Identify which cell holds the provided text, then report its [x, y] central coordinate. 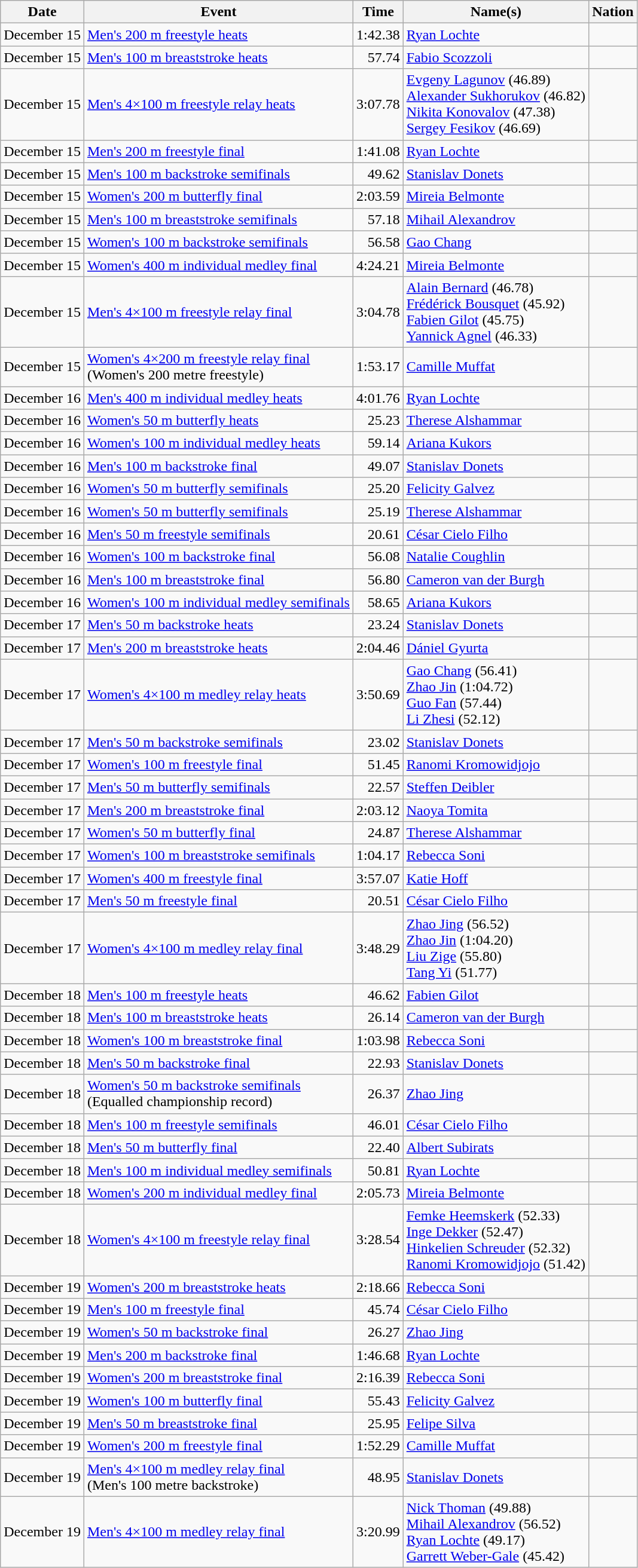
25.19 [378, 512]
23.02 [378, 742]
Zhao Jing (56.52)Zhao Jin (1:04.20)Liu Zige (55.80)Tang Yi (51.77) [496, 948]
Men's 4×100 m freestyle relay final [218, 312]
Women's 100 m butterfly final [218, 1401]
58.65 [378, 602]
2:16.39 [378, 1378]
Albert Subirats [496, 1147]
Women's 100 m individual medley semifinals [218, 602]
Women's 100 m freestyle final [218, 764]
1:53.17 [378, 367]
2:04.46 [378, 648]
25.20 [378, 489]
23.24 [378, 625]
Women's 4×100 m freestyle relay final [218, 1239]
Katie Hoff [496, 878]
Men's 200 m breaststroke final [218, 810]
Women's 4×200 m freestyle relay final(Women's 200 metre freestyle) [218, 367]
Mihail Alexandrov [496, 219]
2:05.73 [378, 1193]
20.61 [378, 534]
1:52.29 [378, 1446]
Time [378, 12]
Men's 50 m butterfly final [218, 1147]
2:18.66 [378, 1287]
3:50.69 [378, 694]
3:57.07 [378, 878]
Women's 4×100 m medley relay heats [218, 694]
1:46.68 [378, 1355]
Men's 50 m backstroke heats [218, 625]
3:07.78 [378, 104]
1:42.38 [378, 35]
Women's 200 m breaststroke heats [218, 1287]
3:48.29 [378, 948]
Gao Chang [496, 242]
Men's 50 m backstroke final [218, 1063]
22.57 [378, 787]
Men's 100 m backstroke final [218, 466]
Men's 50 m breaststroke final [218, 1423]
1:04.17 [378, 856]
2:03.12 [378, 810]
Femke Heemskerk (52.33)Inge Dekker (52.47)Hinkelien Schreuder (52.32)Ranomi Kromowidjojo (51.42) [496, 1239]
Men's 50 m freestyle semifinals [218, 534]
Men's 100 m freestyle heats [218, 995]
57.18 [378, 219]
Women's 200 m freestyle final [218, 1446]
Women's 100 m individual medley heats [218, 443]
49.07 [378, 466]
Women's 200 m butterfly final [218, 197]
Evgeny Lagunov (46.89)Alexander Sukhorukov (46.82)Nikita Konovalov (47.38)Sergey Fesikov (46.69) [496, 104]
Men's 50 m butterfly semifinals [218, 787]
Men's 4×100 m freestyle relay heats [218, 104]
50.81 [378, 1170]
Steffen Deibler [496, 787]
22.93 [378, 1063]
Men's 200 m breaststroke heats [218, 648]
3:20.99 [378, 1532]
46.01 [378, 1125]
Alain Bernard (46.78)Frédérick Bousquet (45.92)Fabien Gilot (45.75)Yannick Agnel (46.33) [496, 312]
49.62 [378, 174]
Men's 100 m individual medley semifinals [218, 1170]
Women's 50 m butterfly final [218, 833]
Women's 50 m backstroke final [218, 1333]
3:28.54 [378, 1239]
Gao Chang (56.41)Zhao Jin (1:04.72)Guo Fan (57.44)Li Zhesi (52.12) [496, 694]
4:24.21 [378, 265]
Women's 100 m backstroke final [218, 557]
Nick Thoman (49.88)Mihail Alexandrov (56.52)Ryan Lochte (49.17)Garrett Weber-Gale (45.42) [496, 1532]
25.23 [378, 421]
20.51 [378, 901]
22.40 [378, 1147]
Women's 50 m butterfly heats [218, 421]
Men's 100 m backstroke semifinals [218, 174]
46.62 [378, 995]
Men's 100 m freestyle final [218, 1310]
25.95 [378, 1423]
Dániel Gyurta [496, 648]
Women's 400 m individual medley final [218, 265]
Men's 50 m freestyle final [218, 901]
Naoya Tomita [496, 810]
26.14 [378, 1018]
Event [218, 12]
2:03.59 [378, 197]
Men's 4×100 m medley relay final [218, 1532]
Date [42, 12]
Ranomi Kromowidjojo [496, 764]
4:01.76 [378, 397]
Fabien Gilot [496, 995]
51.45 [378, 764]
Men's 4×100 m medley relay final(Men's 100 metre backstroke) [218, 1477]
59.14 [378, 443]
Women's 100 m breaststroke final [218, 1040]
55.43 [378, 1401]
Men's 400 m individual medley heats [218, 397]
Women's 200 m individual medley final [218, 1193]
Nation [613, 12]
Men's 100 m freestyle semifinals [218, 1125]
Name(s) [496, 12]
48.95 [378, 1477]
45.74 [378, 1310]
Men's 200 m freestyle heats [218, 35]
1:03.98 [378, 1040]
Women's 4×100 m medley relay final [218, 948]
57.74 [378, 57]
Women's 200 m breaststroke final [218, 1378]
56.58 [378, 242]
Men's 50 m backstroke semifinals [218, 742]
1:41.08 [378, 151]
Women's 50 m backstroke semifinals(Equalled championship record) [218, 1094]
Felipe Silva [496, 1423]
3:04.78 [378, 312]
Men's 200 m freestyle final [218, 151]
Women's 400 m freestyle final [218, 878]
Men's 100 m breaststroke semifinals [218, 219]
56.80 [378, 580]
Fabio Scozzoli [496, 57]
Natalie Coughlin [496, 557]
Men's 100 m breaststroke final [218, 580]
26.37 [378, 1094]
Women's 100 m backstroke semifinals [218, 242]
56.08 [378, 557]
26.27 [378, 1333]
Men's 200 m backstroke final [218, 1355]
24.87 [378, 833]
Women's 100 m breaststroke semifinals [218, 856]
